Detect which cell encompasses the target text, then output its [X, Y] center coordinate. 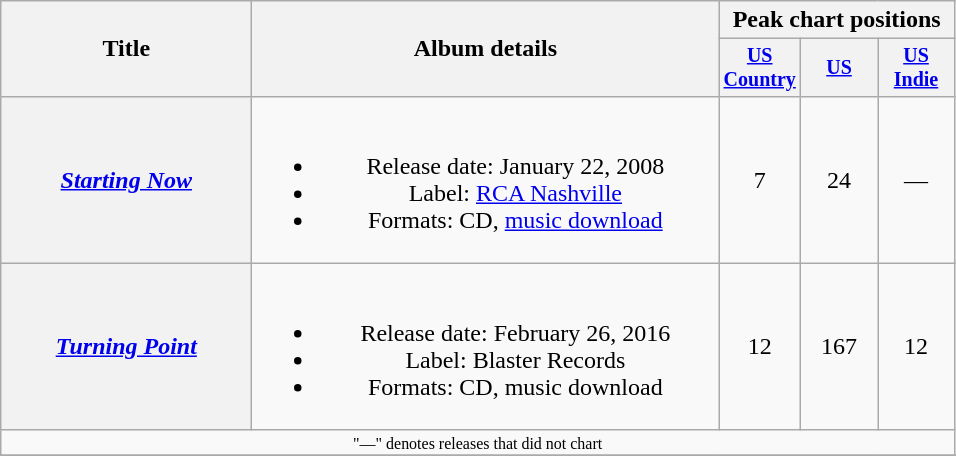
Peak chart positions [837, 20]
Title [126, 49]
Release date: February 26, 2016Label: Blaster RecordsFormats: CD, music download [486, 346]
— [916, 180]
"—" denotes releases that did not chart [478, 442]
Release date: January 22, 2008Label: RCA NashvilleFormats: CD, music download [486, 180]
USIndie [916, 68]
US [840, 68]
Turning Point [126, 346]
7 [760, 180]
Starting Now [126, 180]
24 [840, 180]
Album details [486, 49]
167 [840, 346]
US Country [760, 68]
